Output the (x, y) coordinate of the center of the cell containing the given text.  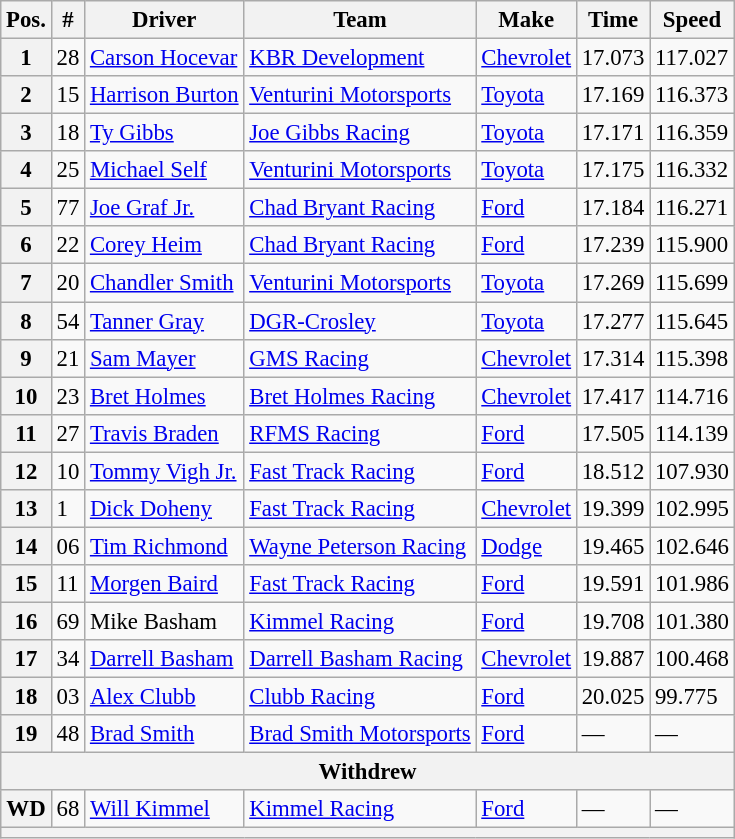
54 (68, 321)
17.184 (612, 208)
114.716 (692, 396)
8 (26, 321)
DGR-Crosley (360, 321)
19.708 (612, 621)
34 (68, 659)
Speed (692, 20)
Withdrew (368, 772)
18.512 (612, 471)
17.277 (612, 321)
6 (26, 245)
17.269 (612, 283)
RFMS Racing (360, 433)
17.314 (612, 358)
Chandler Smith (164, 283)
17.171 (612, 133)
Harrison Burton (164, 95)
116.271 (692, 208)
102.995 (692, 509)
27 (68, 433)
5 (26, 208)
Darrell Basham Racing (360, 659)
Pos. (26, 20)
17.169 (612, 95)
7 (26, 283)
Joe Gibbs Racing (360, 133)
Clubb Racing (360, 697)
115.699 (692, 283)
Brad Smith Motorsports (360, 734)
Dick Doheny (164, 509)
99.775 (692, 697)
Michael Self (164, 170)
Mike Basham (164, 621)
Team (360, 20)
03 (68, 697)
Tommy Vigh Jr. (164, 471)
19.887 (612, 659)
13 (26, 509)
16 (26, 621)
3 (26, 133)
48 (68, 734)
Bret Holmes Racing (360, 396)
Brad Smith (164, 734)
20 (68, 283)
114.139 (692, 433)
17.073 (612, 58)
WD (26, 809)
Dodge (526, 546)
116.373 (692, 95)
KBR Development (360, 58)
Morgen Baird (164, 584)
17.417 (612, 396)
19.591 (612, 584)
19.399 (612, 509)
101.986 (692, 584)
9 (26, 358)
Darrell Basham (164, 659)
68 (68, 809)
17.505 (612, 433)
19 (26, 734)
17.239 (612, 245)
23 (68, 396)
14 (26, 546)
115.398 (692, 358)
Joe Graf Jr. (164, 208)
17.175 (612, 170)
Time (612, 20)
Will Kimmel (164, 809)
Tanner Gray (164, 321)
Make (526, 20)
25 (68, 170)
116.332 (692, 170)
19.465 (612, 546)
Sam Mayer (164, 358)
100.468 (692, 659)
22 (68, 245)
116.359 (692, 133)
102.646 (692, 546)
Carson Hocevar (164, 58)
# (68, 20)
Tim Richmond (164, 546)
4 (26, 170)
Corey Heim (164, 245)
20.025 (612, 697)
28 (68, 58)
115.900 (692, 245)
Alex Clubb (164, 697)
2 (26, 95)
Travis Braden (164, 433)
GMS Racing (360, 358)
77 (68, 208)
Wayne Peterson Racing (360, 546)
69 (68, 621)
21 (68, 358)
115.645 (692, 321)
Ty Gibbs (164, 133)
101.380 (692, 621)
Driver (164, 20)
12 (26, 471)
06 (68, 546)
117.027 (692, 58)
17 (26, 659)
Bret Holmes (164, 396)
107.930 (692, 471)
